For the text-containing cell, return its midpoint in (x, y) coordinate format. 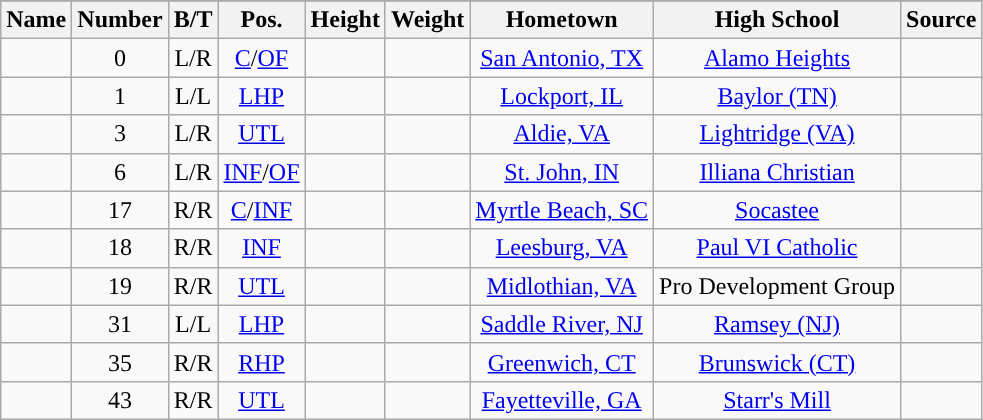
High School (778, 20)
Socastee (778, 210)
Starr's Mill (778, 400)
Aldie, VA (562, 134)
31 (120, 324)
Illiana Christian (778, 172)
Alamo Heights (778, 58)
C/OF (262, 58)
Greenwich, CT (562, 362)
Lightridge (VA) (778, 134)
Myrtle Beach, SC (562, 210)
Lockport, IL (562, 96)
Ramsey (NJ) (778, 324)
17 (120, 210)
C/INF (262, 210)
Midlothian, VA (562, 286)
Weight (427, 20)
3 (120, 134)
43 (120, 400)
Fayetteville, GA (562, 400)
Brunswick (CT) (778, 362)
6 (120, 172)
1 (120, 96)
San Antonio, TX (562, 58)
RHP (262, 362)
INF (262, 248)
Hometown (562, 20)
Name (36, 20)
Number (120, 20)
35 (120, 362)
Source (942, 20)
18 (120, 248)
Pro Development Group (778, 286)
Paul VI Catholic (778, 248)
St. John, IN (562, 172)
Saddle River, NJ (562, 324)
19 (120, 286)
Height (345, 20)
Baylor (TN) (778, 96)
0 (120, 58)
Pos. (262, 20)
INF/OF (262, 172)
B/T (193, 20)
Leesburg, VA (562, 248)
